Return the (x, y) coordinate for the center point of the cell that contains the specified text.  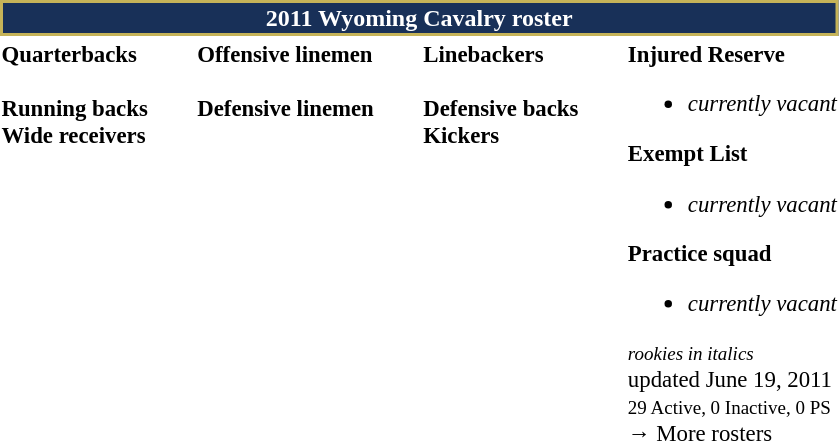
2011 Wyoming Cavalry roster (419, 18)
